Pinpoint the cell where the given text exists, returning its (X, Y) midpoint coordinate. 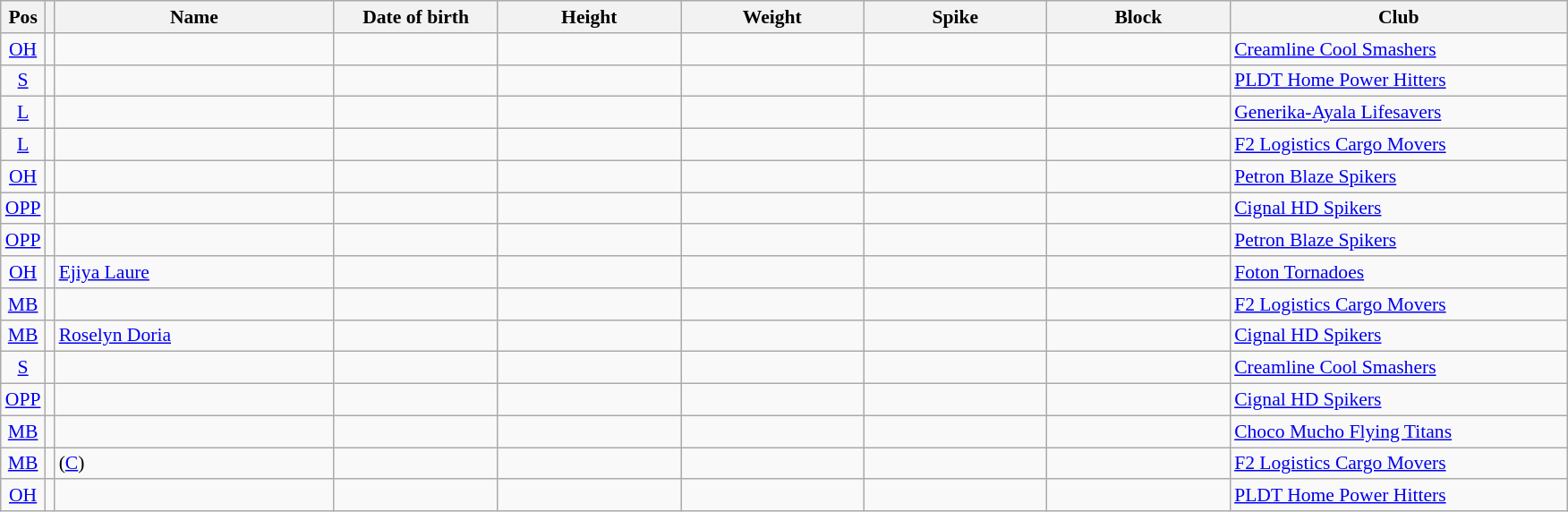
Pos (23, 17)
Foton Tornadoes (1398, 272)
Spike (956, 17)
Roselyn Doria (195, 336)
Generika-Ayala Lifesavers (1398, 113)
Block (1138, 17)
Club (1398, 17)
Name (195, 17)
Weight (773, 17)
Ejiya Laure (195, 272)
Choco Mucho Flying Titans (1398, 431)
Height (589, 17)
Date of birth (415, 17)
(C) (195, 464)
